Identify which cell holds the provided text, then report its [x, y] central coordinate. 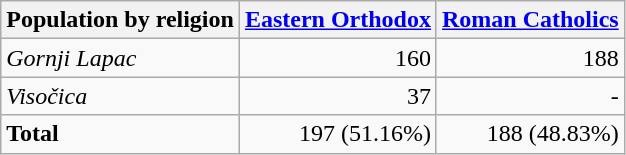
Gornji Lapac [120, 58]
197 (51.16%) [338, 134]
188 [530, 58]
Population by religion [120, 20]
37 [338, 96]
Total [120, 134]
160 [338, 58]
188 (48.83%) [530, 134]
Eastern Orthodox [338, 20]
Roman Catholics [530, 20]
- [530, 96]
Visočica [120, 96]
